Pinpoint the cell where the given text exists, returning its [X, Y] midpoint coordinate. 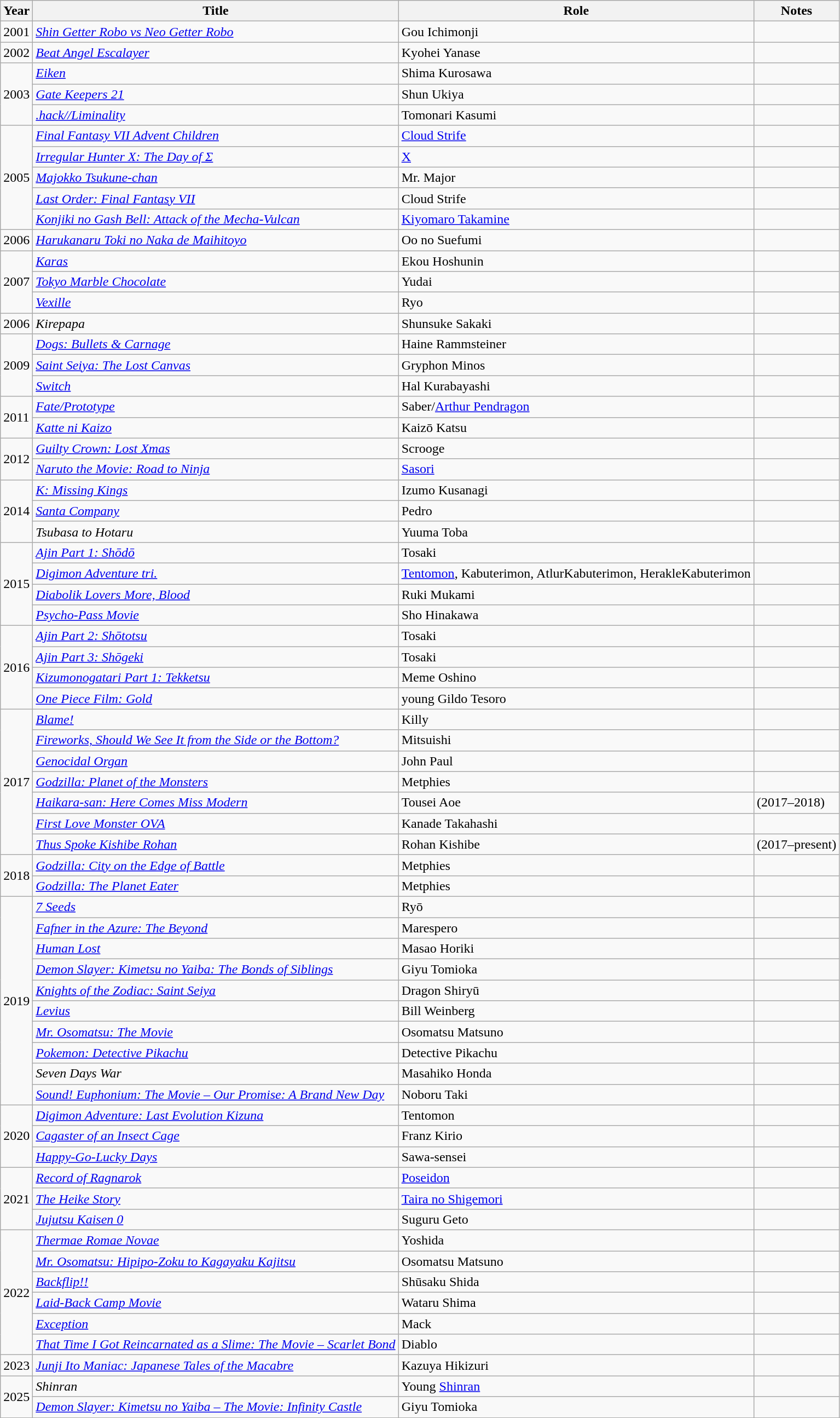
Mr. Osomatsu: Hipipo-Zoku to Kagayaku Kajitsu [216, 1261]
Wataru Shima [576, 1303]
Eiken [216, 73]
Rohan Kishibe [576, 844]
2007 [16, 282]
Young Shinran [576, 1386]
Pedro [576, 511]
Shunsuke Sakaki [576, 324]
2011 [16, 417]
Oo no Suefumi [576, 240]
Title [216, 11]
Franz Kirio [576, 1136]
Switch [216, 386]
Kazuya Hikizuri [576, 1365]
Godzilla: City on the Edge of Battle [216, 865]
Kiyomaro Takamine [576, 219]
.hack//Liminality [216, 115]
Fireworks, Should We See It from the Side or the Bottom? [216, 740]
Ryō [576, 907]
Yuuma Toba [576, 532]
2012 [16, 459]
Ajin Part 2: Shōtotsu [216, 636]
Shin Getter Robo vs Neo Getter Robo [216, 32]
Masao Horiki [576, 949]
Digimon Adventure: Last Evolution Kizuna [216, 1115]
2016 [16, 667]
The Heike Story [216, 1198]
Ryo [576, 303]
Ajin Part 1: Shōdō [216, 552]
Beat Angel Escalayer [216, 53]
Shun Ukiya [576, 94]
First Love Monster OVA [216, 823]
Seven Days War [216, 1074]
Masahiko Honda [576, 1074]
Final Fantasy VII Advent Children [216, 136]
Haine Rammsteiner [576, 344]
Kizumonogatari Part 1: Tekketsu [216, 678]
Last Order: Final Fantasy VII [216, 198]
Dragon Shiryū [576, 990]
young Gildo Tesoro [576, 699]
Notes [796, 11]
Shima Kurosawa [576, 73]
One Piece Film: Gold [216, 699]
Knights of the Zodiac: Saint Seiya [216, 990]
Kyohei Yanase [576, 53]
Tentomon, Kabuterimon, AtlurKabuterimon, HerakleKabuterimon [576, 573]
Sho Hinakawa [576, 615]
Tsubasa to Hotaru [216, 532]
7 Seeds [216, 907]
John Paul [576, 761]
Naruto the Movie: Road to Ninja [216, 469]
2015 [16, 584]
Human Lost [216, 949]
Diablo [576, 1345]
Mack [576, 1324]
Killy [576, 719]
2020 [16, 1136]
Blame! [216, 719]
2019 [16, 1001]
2005 [16, 177]
Harukanaru Toki no Naka de Maihitoyo [216, 240]
Irregular Hunter X: The Day of Σ [216, 157]
Record of Ragnarok [216, 1178]
That Time I Got Reincarnated as a Slime: The Movie – Scarlet Bond [216, 1345]
Exception [216, 1324]
Ekou Hoshunin [576, 261]
Saber/Arthur Pendragon [576, 407]
Kirepapa [216, 324]
Yudai [576, 282]
Godzilla: The Planet Eater [216, 886]
Godzilla: Planet of the Monsters [216, 782]
Laid-Back Camp Movie [216, 1303]
Demon Slayer: Kimetsu no Yaiba – The Movie: Infinity Castle [216, 1407]
Genocidal Organ [216, 761]
Backflip!! [216, 1282]
Role [576, 11]
2018 [16, 875]
Mitsuishi [576, 740]
Gryphon Minos [576, 365]
Karas [216, 261]
Izumo Kusanagi [576, 490]
Demon Slayer: Kimetsu no Yaiba: The Bonds of Siblings [216, 970]
Tousei Aoe [576, 803]
Fate/Prototype [216, 407]
Sasori [576, 469]
Mr. Major [576, 177]
2003 [16, 94]
Tentomon [576, 1115]
Kanade Takahashi [576, 823]
Majokko Tsukune-chan [216, 177]
Sawa-sensei [576, 1157]
(2017–2018) [796, 803]
Haikara-san: Here Comes Miss Modern [216, 803]
Shinran [216, 1386]
2025 [16, 1397]
2022 [16, 1292]
Scrooge [576, 448]
Pokemon: Detective Pikachu [216, 1053]
Tomonari Kasumi [576, 115]
Taira no Shigemori [576, 1198]
Psycho-Pass Movie [216, 615]
2001 [16, 32]
Suguru Geto [576, 1219]
Diabolik Lovers More, Blood [216, 594]
Tokyo Marble Chocolate [216, 282]
2002 [16, 53]
Detective Pikachu [576, 1053]
Year [16, 11]
Cagaster of an Insect Cage [216, 1136]
Vexille [216, 303]
Jujutsu Kaisen 0 [216, 1219]
2021 [16, 1198]
Junji Ito Maniac: Japanese Tales of the Macabre [216, 1365]
Fafner in the Azure: The Beyond [216, 928]
(2017–present) [796, 844]
K: Missing Kings [216, 490]
Happy-Go-Lucky Days [216, 1157]
Hal Kurabayashi [576, 386]
Saint Seiya: The Lost Canvas [216, 365]
Meme Oshino [576, 678]
2014 [16, 511]
Yoshida [576, 1240]
Noboru Taki [576, 1094]
Dogs: Bullets & Carnage [216, 344]
Shūsaku Shida [576, 1282]
Konjiki no Gash Bell: Attack of the Mecha-Vulcan [216, 219]
Santa Company [216, 511]
Guilty Crown: Lost Xmas [216, 448]
Gou Ichimonji [576, 32]
2017 [16, 782]
2009 [16, 365]
Kaizō Katsu [576, 428]
Thus Spoke Kishibe Rohan [216, 844]
Mr. Osomatsu: The Movie [216, 1032]
Thermae Romae Novae [216, 1240]
Ruki Mukami [576, 594]
Poseidon [576, 1178]
Bill Weinberg [576, 1011]
2023 [16, 1365]
X [576, 157]
Digimon Adventure tri. [216, 573]
Katte ni Kaizo [216, 428]
Ajin Part 3: Shōgeki [216, 657]
Sound! Euphonium: The Movie – Our Promise: A Brand New Day [216, 1094]
Levius [216, 1011]
Gate Keepers 21 [216, 94]
Marespero [576, 928]
